Find where the given text appears and provide that cell's center as [X, Y] coordinate. 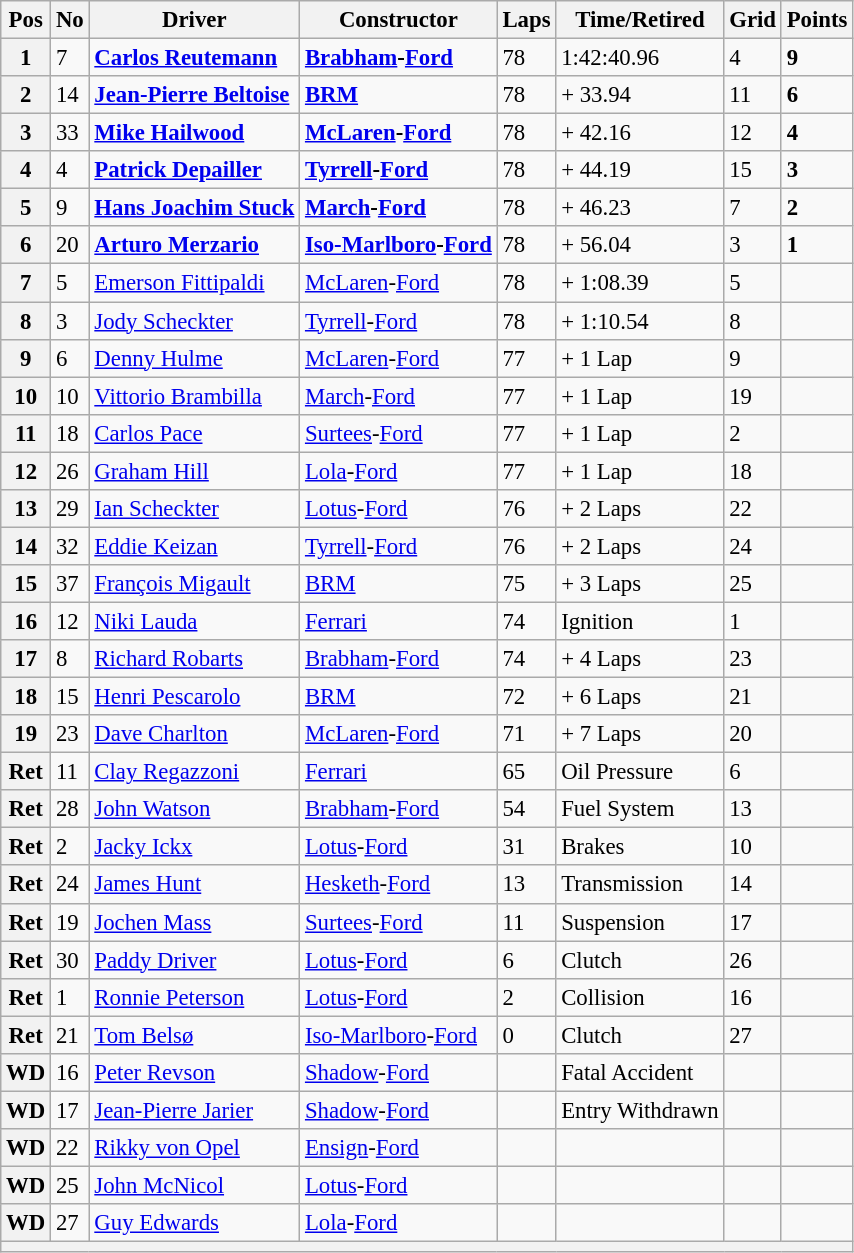
+ 4 Laps [640, 659]
Patrick Depailler [194, 170]
Arturo Merzario [194, 245]
Brakes [640, 847]
+ 56.04 [640, 245]
Graham Hill [194, 471]
Carlos Reutemann [194, 58]
65 [526, 772]
1:42:40.96 [640, 58]
Hesketh-Ford [398, 885]
Jody Scheckter [194, 321]
+ 6 Laps [640, 697]
Ronnie Peterson [194, 997]
29 [70, 509]
37 [70, 584]
32 [70, 546]
Jacky Ickx [194, 847]
Peter Revson [194, 1073]
Driver [194, 20]
Mike Hailwood [194, 133]
Ensign-Ford [398, 1148]
28 [70, 809]
75 [526, 584]
72 [526, 697]
+ 1:10.54 [640, 321]
Jean-Pierre Jarier [194, 1110]
Richard Robarts [194, 659]
Henri Pescarolo [194, 697]
Eddie Keizan [194, 546]
30 [70, 960]
Laps [526, 20]
John Watson [194, 809]
0 [526, 1035]
Vittorio Brambilla [194, 396]
Jochen Mass [194, 922]
Fuel System [640, 809]
+ 7 Laps [640, 734]
Suspension [640, 922]
31 [526, 847]
Clay Regazzoni [194, 772]
François Migault [194, 584]
Jean-Pierre Beltoise [194, 95]
Fatal Accident [640, 1073]
Transmission [640, 885]
Entry Withdrawn [640, 1110]
+ 1:08.39 [640, 283]
+ 44.19 [640, 170]
Ian Scheckter [194, 509]
+ 33.94 [640, 95]
Rikky von Opel [194, 1148]
Hans Joachim Stuck [194, 208]
33 [70, 133]
John McNicol [194, 1185]
Pos [26, 20]
Paddy Driver [194, 960]
Points [816, 20]
+ 3 Laps [640, 584]
Emerson Fittipaldi [194, 283]
Constructor [398, 20]
Oil Pressure [640, 772]
Grid [752, 20]
Guy Edwards [194, 1223]
Niki Lauda [194, 621]
Denny Hulme [194, 358]
+ 42.16 [640, 133]
Collision [640, 997]
Carlos Pace [194, 433]
No [70, 20]
+ 46.23 [640, 208]
Dave Charlton [194, 734]
Time/Retired [640, 20]
Tom Belsø [194, 1035]
James Hunt [194, 885]
Ignition [640, 621]
54 [526, 809]
71 [526, 734]
